Identify which cell holds the provided text, then report its [X, Y] central coordinate. 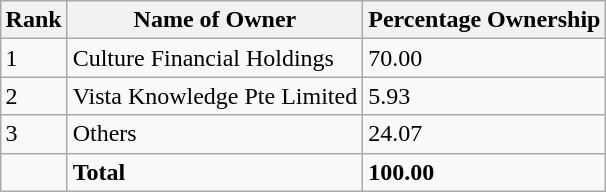
Percentage Ownership [484, 20]
Vista Knowledge Pte Limited [215, 96]
1 [34, 58]
5.93 [484, 96]
100.00 [484, 172]
Total [215, 172]
24.07 [484, 134]
2 [34, 96]
Rank [34, 20]
3 [34, 134]
70.00 [484, 58]
Name of Owner [215, 20]
Culture Financial Holdings [215, 58]
Others [215, 134]
